Return [x, y] of the center of cell containing provided text 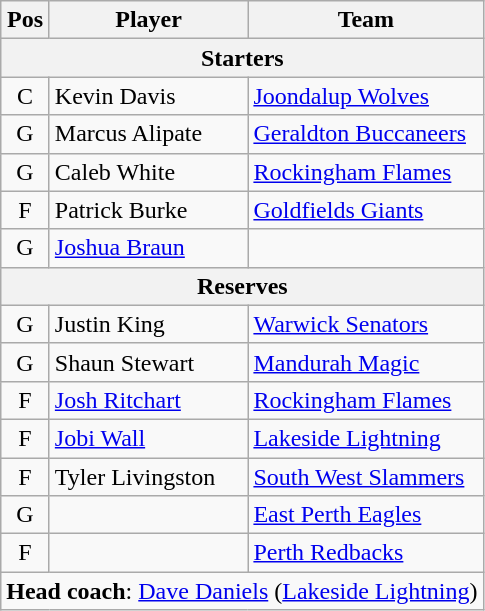
Player [148, 20]
Tyler Livingston [148, 477]
Jobi Wall [148, 438]
Starters [242, 58]
C [26, 96]
Goldfields Giants [366, 210]
Shaun Stewart [148, 362]
Pos [26, 20]
Joondalup Wolves [366, 96]
Warwick Senators [366, 324]
Mandurah Magic [366, 362]
Patrick Burke [148, 210]
Geraldton Buccaneers [366, 134]
South West Slammers [366, 477]
East Perth Eagles [366, 515]
Kevin Davis [148, 96]
Perth Redbacks [366, 553]
Caleb White [148, 172]
Josh Ritchart [148, 400]
Lakeside Lightning [366, 438]
Justin King [148, 324]
Head coach: Dave Daniels (Lakeside Lightning) [242, 591]
Marcus Alipate [148, 134]
Joshua Braun [148, 248]
Reserves [242, 286]
Team [366, 20]
